From the cell containing the given text, extract its center point as [X, Y] coordinate. 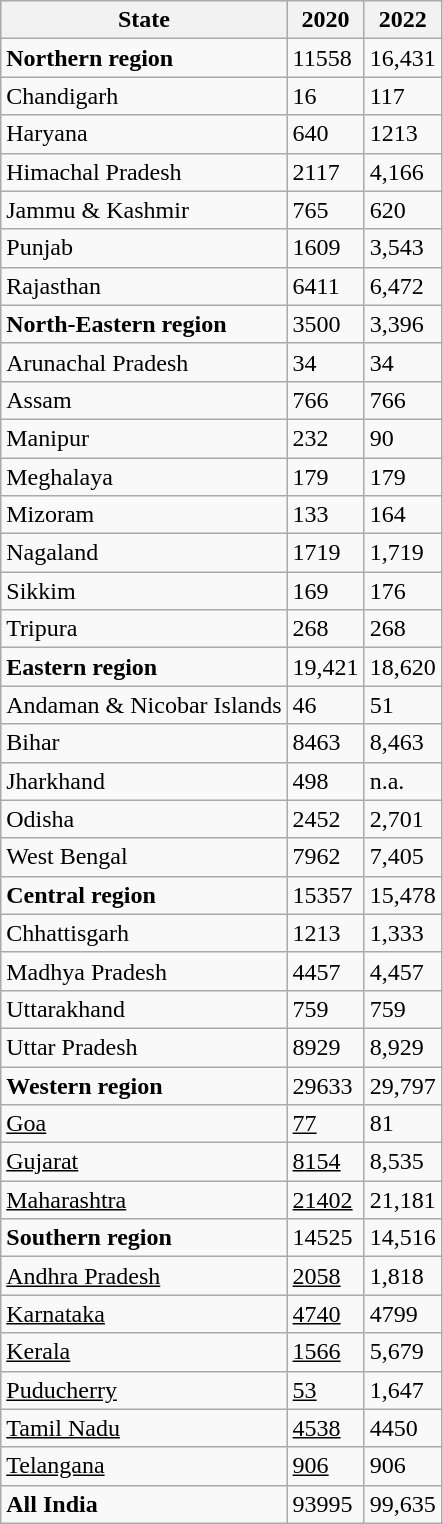
4538 [326, 1428]
3,543 [402, 248]
Meghalaya [144, 477]
Chhattisgarh [144, 933]
Karnataka [144, 1314]
21402 [326, 1200]
232 [326, 438]
6,472 [402, 286]
Kerala [144, 1352]
620 [402, 210]
Manipur [144, 438]
Madhya Pradesh [144, 971]
2117 [326, 172]
Assam [144, 400]
2452 [326, 819]
8,463 [402, 743]
14,516 [402, 1238]
Gujarat [144, 1162]
Arunachal Pradesh [144, 362]
Chandigarh [144, 96]
4457 [326, 971]
4740 [326, 1314]
99,635 [402, 1504]
3,396 [402, 324]
North-Eastern region [144, 324]
2020 [326, 20]
29633 [326, 1085]
Western region [144, 1085]
Himachal Pradesh [144, 172]
16,431 [402, 58]
Uttar Pradesh [144, 1047]
8,535 [402, 1162]
1,647 [402, 1390]
Eastern region [144, 667]
15,478 [402, 895]
1,818 [402, 1276]
16 [326, 96]
4450 [402, 1428]
51 [402, 705]
46 [326, 705]
Jammu & Kashmir [144, 210]
1719 [326, 553]
81 [402, 1124]
Southern region [144, 1238]
53 [326, 1390]
Nagaland [144, 553]
5,679 [402, 1352]
Tripura [144, 629]
West Bengal [144, 857]
6411 [326, 286]
18,620 [402, 667]
Northern region [144, 58]
176 [402, 591]
765 [326, 210]
1,333 [402, 933]
Andhra Pradesh [144, 1276]
2058 [326, 1276]
3500 [326, 324]
4799 [402, 1314]
n.a. [402, 781]
640 [326, 134]
All India [144, 1504]
169 [326, 591]
90 [402, 438]
Puducherry [144, 1390]
164 [402, 515]
117 [402, 96]
Sikkim [144, 591]
Uttarakhand [144, 1009]
Telangana [144, 1466]
77 [326, 1124]
8,929 [402, 1047]
11558 [326, 58]
8929 [326, 1047]
Tamil Nadu [144, 1428]
Andaman & Nicobar Islands [144, 705]
8463 [326, 743]
29,797 [402, 1085]
Haryana [144, 134]
7,405 [402, 857]
21,181 [402, 1200]
1,719 [402, 553]
4,166 [402, 172]
Jharkhand [144, 781]
15357 [326, 895]
93995 [326, 1504]
8154 [326, 1162]
2022 [402, 20]
Maharashtra [144, 1200]
Mizoram [144, 515]
14525 [326, 1238]
19,421 [326, 667]
State [144, 20]
Bihar [144, 743]
Central region [144, 895]
7962 [326, 857]
1566 [326, 1352]
4,457 [402, 971]
498 [326, 781]
133 [326, 515]
2,701 [402, 819]
Punjab [144, 248]
Odisha [144, 819]
1609 [326, 248]
Rajasthan [144, 286]
Goa [144, 1124]
